Locate the cell with the specified text and output its (x, y) center coordinate. 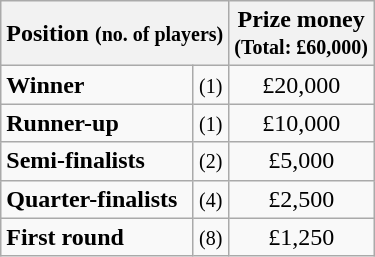
£1,250 (302, 237)
Quarter-finalists (97, 199)
Runner-up (97, 123)
£20,000 (302, 85)
Semi-finalists (97, 161)
(2) (211, 161)
First round (97, 237)
Winner (97, 85)
Position (no. of players) (115, 34)
£10,000 (302, 123)
£5,000 (302, 161)
£2,500 (302, 199)
(8) (211, 237)
Prize money(Total: £60,000) (302, 34)
(4) (211, 199)
